Detect which cell encompasses the target text, then output its (x, y) center coordinate. 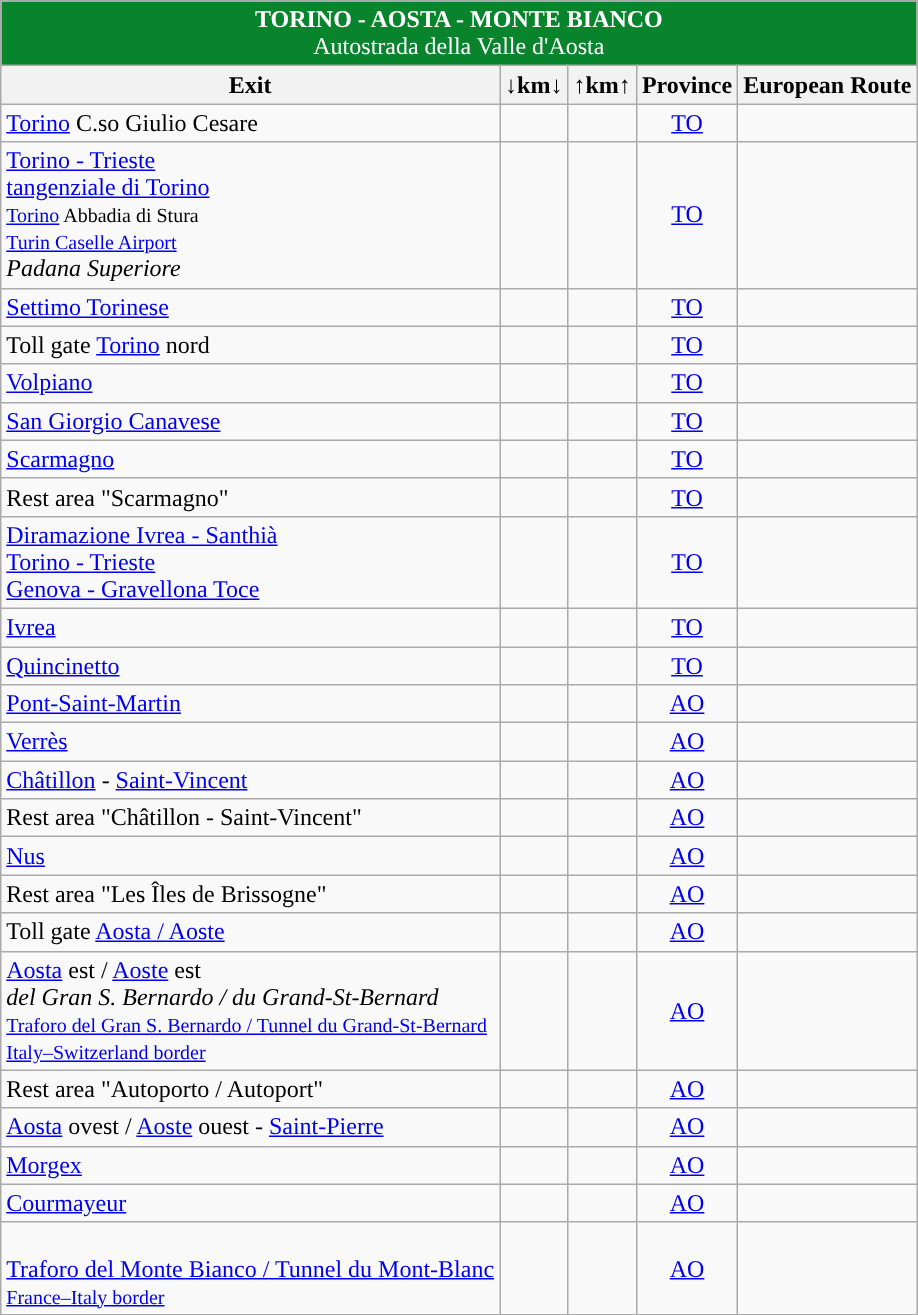
Volpiano (250, 383)
↑km↑ (602, 85)
Torino C.so Giulio Cesare (250, 123)
Rest area "Autoporto / Autoport" (250, 1089)
Province (686, 85)
Courmayeur (250, 1203)
Aosta est / Aoste est del Gran S. Bernardo / du Grand-St-Bernard Traforo del Gran S. Bernardo / Tunnel du Grand-St-Bernard Italy–Switzerland border (250, 1010)
Settimo Torinese (250, 307)
TORINO - AOSTA - MONTE BIANCOAutostrada della Valle d'Aosta (459, 34)
Pont-Saint-Martin (250, 704)
European Route (828, 85)
Scarmagno (250, 459)
Verrès (250, 742)
Toll gate Aosta / Aoste (250, 932)
Nus (250, 856)
Ivrea (250, 627)
Exit (250, 85)
Toll gate Torino nord (250, 345)
Rest area "Scarmagno" (250, 497)
Rest area "Châtillon - Saint-Vincent" (250, 818)
San Giorgio Canavese (250, 421)
Rest area "Les Îles de Brissogne" (250, 894)
Châtillon - Saint-Vincent (250, 780)
Quincinetto (250, 665)
↓km↓ (534, 85)
Traforo del Monte Bianco / Tunnel du Mont-Blanc France–Italy border (250, 1268)
Diramazione Ivrea - Santhià Torino - Trieste Genova - Gravellona Toce (250, 562)
Morgex (250, 1165)
Torino - Trieste tangenziale di Torino Torino Abbadia di Stura Turin Caselle Airport Padana Superiore (250, 215)
Aosta ovest / Aoste ouest - Saint-Pierre (250, 1127)
